Scan for the cell matching the given text and deliver its (X, Y) coordinate at center. 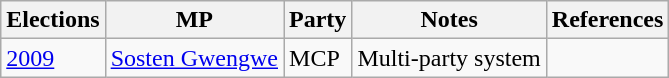
Multi-party system (449, 58)
Notes (449, 20)
Sosten Gwengwe (194, 58)
MCP (318, 58)
Elections (53, 20)
References (608, 20)
MP (194, 20)
2009 (53, 58)
Party (318, 20)
